Determine the [x, y] coordinate at the center of the cell enclosing the given text.  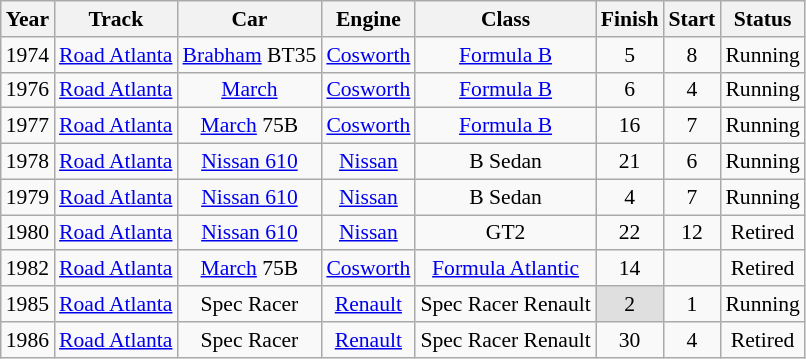
Finish [630, 19]
2 [630, 304]
GT2 [505, 233]
21 [630, 162]
Track [116, 19]
1 [692, 304]
8 [692, 55]
14 [630, 269]
5 [630, 55]
22 [630, 233]
Start [692, 19]
Class [505, 19]
1979 [28, 197]
1985 [28, 304]
Year [28, 19]
Formula Atlantic [505, 269]
March [249, 90]
1986 [28, 340]
12 [692, 233]
1974 [28, 55]
Car [249, 19]
16 [630, 126]
1977 [28, 126]
Brabham BT35 [249, 55]
30 [630, 340]
1978 [28, 162]
Engine [368, 19]
1980 [28, 233]
Status [762, 19]
1976 [28, 90]
1982 [28, 269]
